Return [X, Y] of the center of cell containing provided text 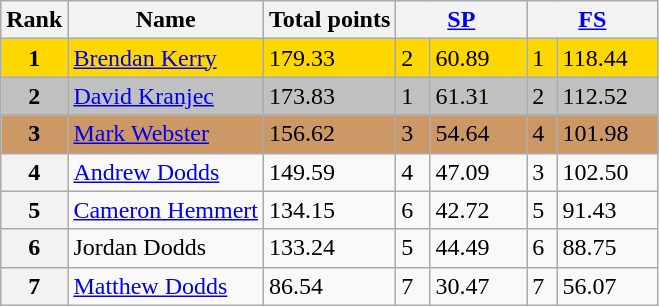
56.07 [608, 286]
112.52 [608, 96]
Matthew Dodds [166, 286]
Jordan Dodds [166, 248]
91.43 [608, 210]
60.89 [478, 58]
Mark Webster [166, 134]
133.24 [330, 248]
86.54 [330, 286]
Name [166, 20]
Total points [330, 20]
Rank [34, 20]
88.75 [608, 248]
44.49 [478, 248]
Andrew Dodds [166, 172]
118.44 [608, 58]
61.31 [478, 96]
101.98 [608, 134]
47.09 [478, 172]
30.47 [478, 286]
156.62 [330, 134]
134.15 [330, 210]
102.50 [608, 172]
SP [462, 20]
54.64 [478, 134]
173.83 [330, 96]
179.33 [330, 58]
Cameron Hemmert [166, 210]
42.72 [478, 210]
Brendan Kerry [166, 58]
David Kranjec [166, 96]
FS [592, 20]
149.59 [330, 172]
